Determine the [X, Y] coordinate at the center of the cell enclosing the given text.  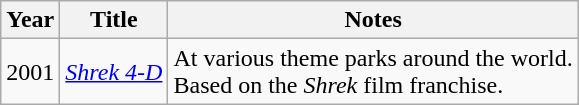
Notes [373, 20]
Shrek 4-D [114, 72]
Year [30, 20]
Title [114, 20]
2001 [30, 72]
At various theme parks around the world.Based on the Shrek film franchise. [373, 72]
